From the cell containing the given text, extract its center point as [x, y] coordinate. 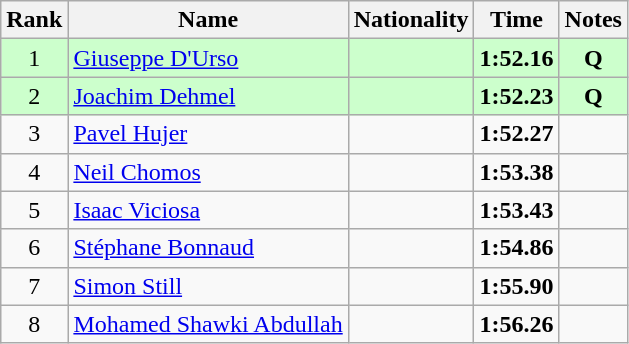
Stéphane Bonnaud [208, 248]
Isaac Viciosa [208, 210]
3 [34, 134]
2 [34, 96]
4 [34, 172]
Time [516, 20]
1:52.16 [516, 58]
1:54.86 [516, 248]
6 [34, 248]
5 [34, 210]
1 [34, 58]
1:53.43 [516, 210]
Simon Still [208, 286]
Mohamed Shawki Abdullah [208, 324]
1:52.23 [516, 96]
1:56.26 [516, 324]
Name [208, 20]
Neil Chomos [208, 172]
Rank [34, 20]
1:55.90 [516, 286]
Joachim Dehmel [208, 96]
Notes [593, 20]
8 [34, 324]
1:52.27 [516, 134]
1:53.38 [516, 172]
Pavel Hujer [208, 134]
Nationality [411, 20]
7 [34, 286]
Giuseppe D'Urso [208, 58]
